Scan for the cell matching the given text and deliver its (X, Y) coordinate at center. 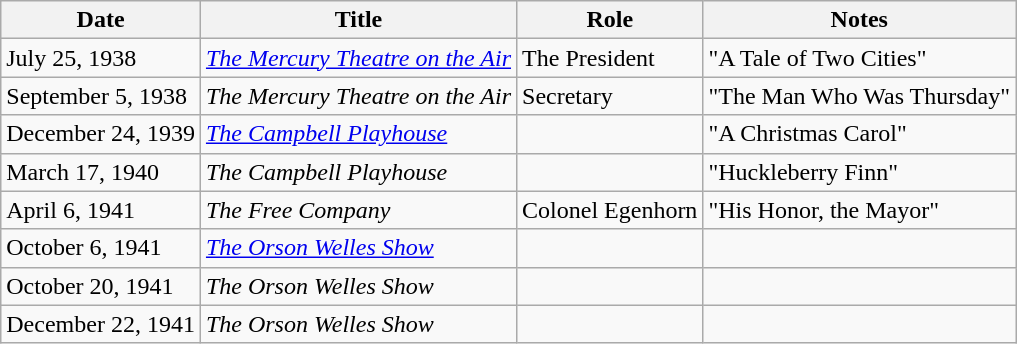
"The Man Who Was Thursday" (860, 96)
April 6, 1941 (101, 210)
October 6, 1941 (101, 248)
July 25, 1938 (101, 58)
Title (358, 20)
December 24, 1939 (101, 134)
Date (101, 20)
Colonel Egenhorn (610, 210)
"A Christmas Carol" (860, 134)
September 5, 1938 (101, 96)
"His Honor, the Mayor" (860, 210)
Role (610, 20)
December 22, 1941 (101, 324)
October 20, 1941 (101, 286)
March 17, 1940 (101, 172)
"A Tale of Two Cities" (860, 58)
Secretary (610, 96)
"Huckleberry Finn" (860, 172)
The President (610, 58)
The Free Company (358, 210)
Notes (860, 20)
